Find where the given text appears and provide that cell's center as (x, y) coordinate. 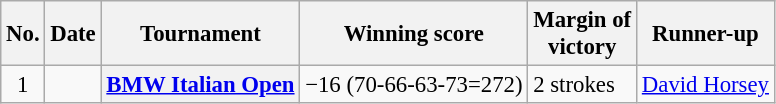
2 strokes (582, 85)
David Horsey (706, 85)
Tournament (200, 34)
Winning score (414, 34)
Runner-up (706, 34)
−16 (70-66-63-73=272) (414, 85)
No. (23, 34)
Margin ofvictory (582, 34)
Date (73, 34)
1 (23, 85)
BMW Italian Open (200, 85)
